Search for the cell housing the specified text and yield its [X, Y] center coordinate. 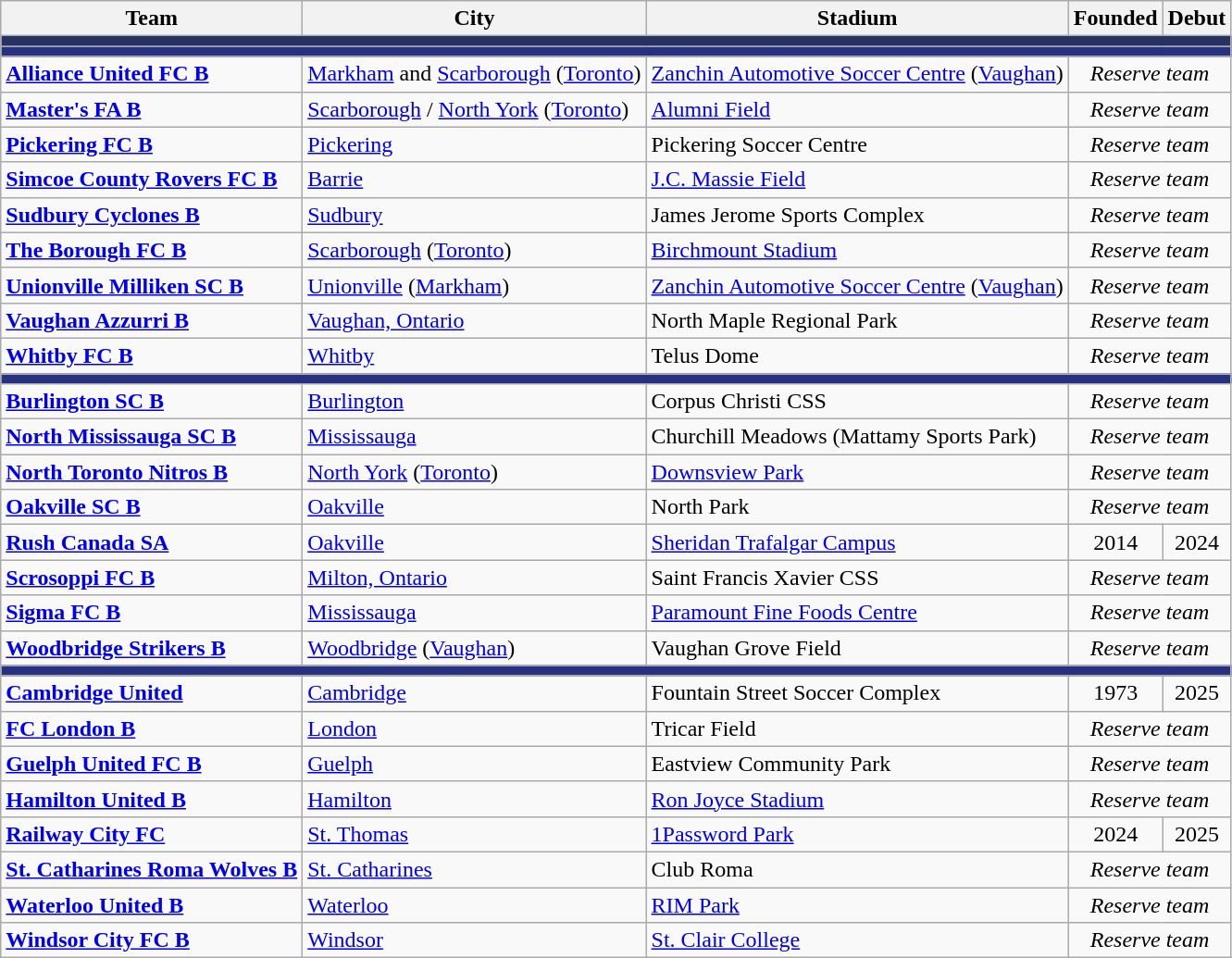
Waterloo [474, 904]
Master's FA B [152, 109]
Sigma FC B [152, 613]
Burlington [474, 402]
Birchmount Stadium [857, 250]
2014 [1115, 542]
Oakville SC B [152, 507]
Milton, Ontario [474, 578]
Burlington SC B [152, 402]
J.C. Massie Field [857, 180]
Waterloo United B [152, 904]
Hamilton [474, 799]
Vaughan Azzurri B [152, 320]
Scrosoppi FC B [152, 578]
Fountain Street Soccer Complex [857, 693]
Sheridan Trafalgar Campus [857, 542]
Barrie [474, 180]
Markham and Scarborough (Toronto) [474, 74]
Woodbridge (Vaughan) [474, 648]
Vaughan Grove Field [857, 648]
Unionville Milliken SC B [152, 285]
Paramount Fine Foods Centre [857, 613]
St. Catharines Roma Wolves B [152, 869]
Churchill Meadows (Mattamy Sports Park) [857, 437]
Founded [1115, 19]
Hamilton United B [152, 799]
North York (Toronto) [474, 472]
Cambridge United [152, 693]
Pickering Soccer Centre [857, 144]
Woodbridge Strikers B [152, 648]
Downsview Park [857, 472]
St. Catharines [474, 869]
The Borough FC B [152, 250]
Windsor City FC B [152, 940]
Telus Dome [857, 355]
RIM Park [857, 904]
Stadium [857, 19]
Ron Joyce Stadium [857, 799]
Guelph United FC B [152, 764]
Eastview Community Park [857, 764]
North Mississauga SC B [152, 437]
Sudbury Cyclones B [152, 215]
Sudbury [474, 215]
Corpus Christi CSS [857, 402]
Pickering [474, 144]
North Park [857, 507]
1Password Park [857, 834]
Club Roma [857, 869]
Pickering FC B [152, 144]
Whitby FC B [152, 355]
Saint Francis Xavier CSS [857, 578]
Alumni Field [857, 109]
London [474, 728]
Unionville (Markham) [474, 285]
St. Clair College [857, 940]
Tricar Field [857, 728]
St. Thomas [474, 834]
Guelph [474, 764]
Windsor [474, 940]
1973 [1115, 693]
City [474, 19]
Team [152, 19]
Scarborough (Toronto) [474, 250]
North Maple Regional Park [857, 320]
Scarborough / North York (Toronto) [474, 109]
Simcoe County Rovers FC B [152, 180]
Railway City FC [152, 834]
Alliance United FC B [152, 74]
Vaughan, Ontario [474, 320]
FC London B [152, 728]
James Jerome Sports Complex [857, 215]
Whitby [474, 355]
North Toronto Nitros B [152, 472]
Debut [1197, 19]
Rush Canada SA [152, 542]
Cambridge [474, 693]
